Extract the [x, y] coordinate from the center of the cell holding the provided text.  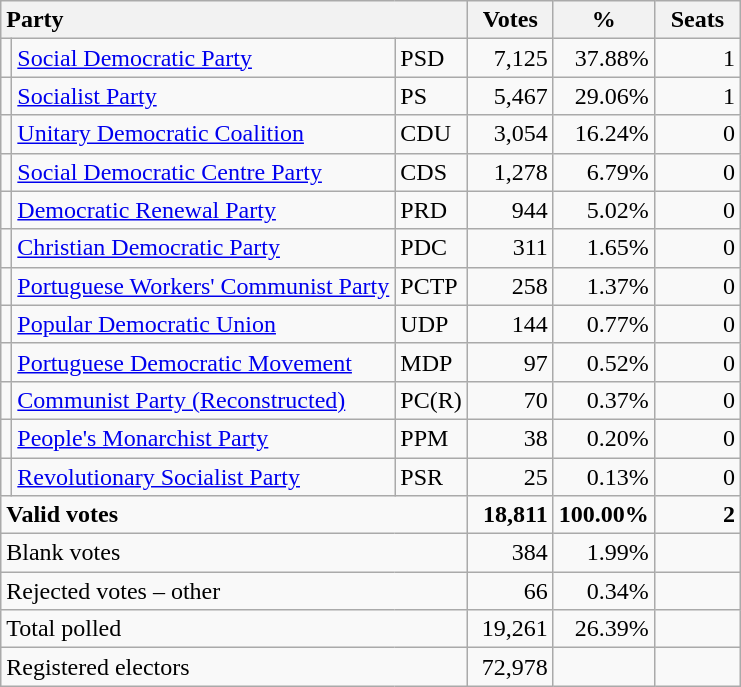
1.37% [604, 286]
Total polled [234, 629]
0.37% [604, 400]
5,467 [510, 96]
CDS [431, 172]
PC(R) [431, 400]
100.00% [604, 515]
Valid votes [234, 515]
PDC [431, 248]
Blank votes [234, 553]
Christian Democratic Party [204, 248]
6.79% [604, 172]
Rejected votes – other [234, 591]
384 [510, 553]
PPM [431, 438]
Communist Party (Reconstructed) [204, 400]
PSD [431, 58]
PS [431, 96]
MDP [431, 362]
Unitary Democratic Coalition [204, 134]
7,125 [510, 58]
CDU [431, 134]
0.77% [604, 324]
Democratic Renewal Party [204, 210]
% [604, 20]
Party [234, 20]
19,261 [510, 629]
Socialist Party [204, 96]
PRD [431, 210]
Revolutionary Socialist Party [204, 477]
0.34% [604, 591]
0.52% [604, 362]
PSR [431, 477]
66 [510, 591]
Social Democratic Party [204, 58]
UDP [431, 324]
3,054 [510, 134]
2 [697, 515]
311 [510, 248]
29.06% [604, 96]
Votes [510, 20]
26.39% [604, 629]
1,278 [510, 172]
16.24% [604, 134]
25 [510, 477]
0.13% [604, 477]
0.20% [604, 438]
People's Monarchist Party [204, 438]
72,978 [510, 667]
Registered electors [234, 667]
PCTP [431, 286]
37.88% [604, 58]
1.99% [604, 553]
Popular Democratic Union [204, 324]
1.65% [604, 248]
Portuguese Democratic Movement [204, 362]
258 [510, 286]
18,811 [510, 515]
70 [510, 400]
Portuguese Workers' Communist Party [204, 286]
Social Democratic Centre Party [204, 172]
5.02% [604, 210]
38 [510, 438]
144 [510, 324]
Seats [697, 20]
944 [510, 210]
97 [510, 362]
